Search for the cell housing the specified text and yield its [X, Y] center coordinate. 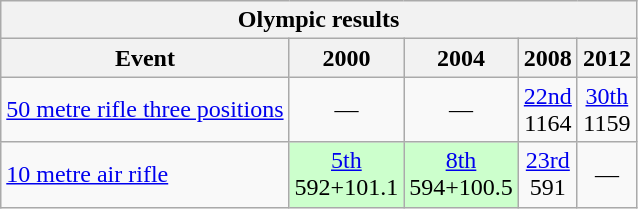
23rd591 [548, 174]
30th1159 [606, 110]
10 metre air rifle [145, 174]
50 metre rifle three positions [145, 110]
22nd1164 [548, 110]
2000 [346, 58]
2004 [462, 58]
Event [145, 58]
Olympic results [319, 20]
5th592+101.1 [346, 174]
8th594+100.5 [462, 174]
2008 [548, 58]
2012 [606, 58]
